Determine the (x, y) coordinate at the center of the cell enclosing the given text.  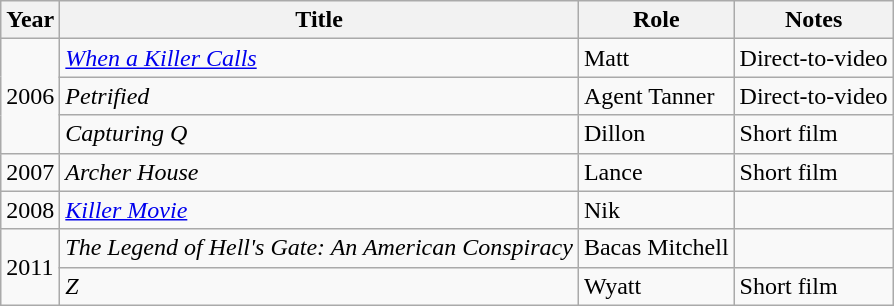
Wyatt (656, 286)
Notes (814, 20)
2006 (30, 96)
2011 (30, 267)
Title (320, 20)
Killer Movie (320, 210)
When a Killer Calls (320, 58)
Bacas Mitchell (656, 248)
Capturing Q (320, 134)
Lance (656, 172)
2007 (30, 172)
Dillon (656, 134)
Petrified (320, 96)
Matt (656, 58)
Agent Tanner (656, 96)
Year (30, 20)
Nik (656, 210)
Archer House (320, 172)
2008 (30, 210)
Role (656, 20)
Z (320, 286)
The Legend of Hell's Gate: An American Conspiracy (320, 248)
